Capture the cell that displays the provided text and extract its [X, Y] central coordinate. 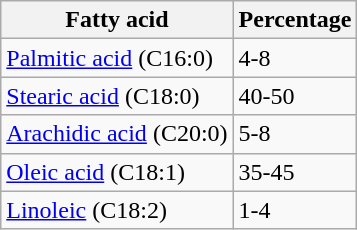
Palmitic acid (C16:0) [117, 58]
35-45 [295, 172]
5-8 [295, 134]
Oleic acid (C18:1) [117, 172]
Arachidic acid (C20:0) [117, 134]
Fatty acid [117, 20]
4-8 [295, 58]
Percentage [295, 20]
1-4 [295, 210]
Stearic acid (C18:0) [117, 96]
40-50 [295, 96]
Linoleic (C18:2) [117, 210]
